Capture the cell that displays the provided text and extract its (x, y) central coordinate. 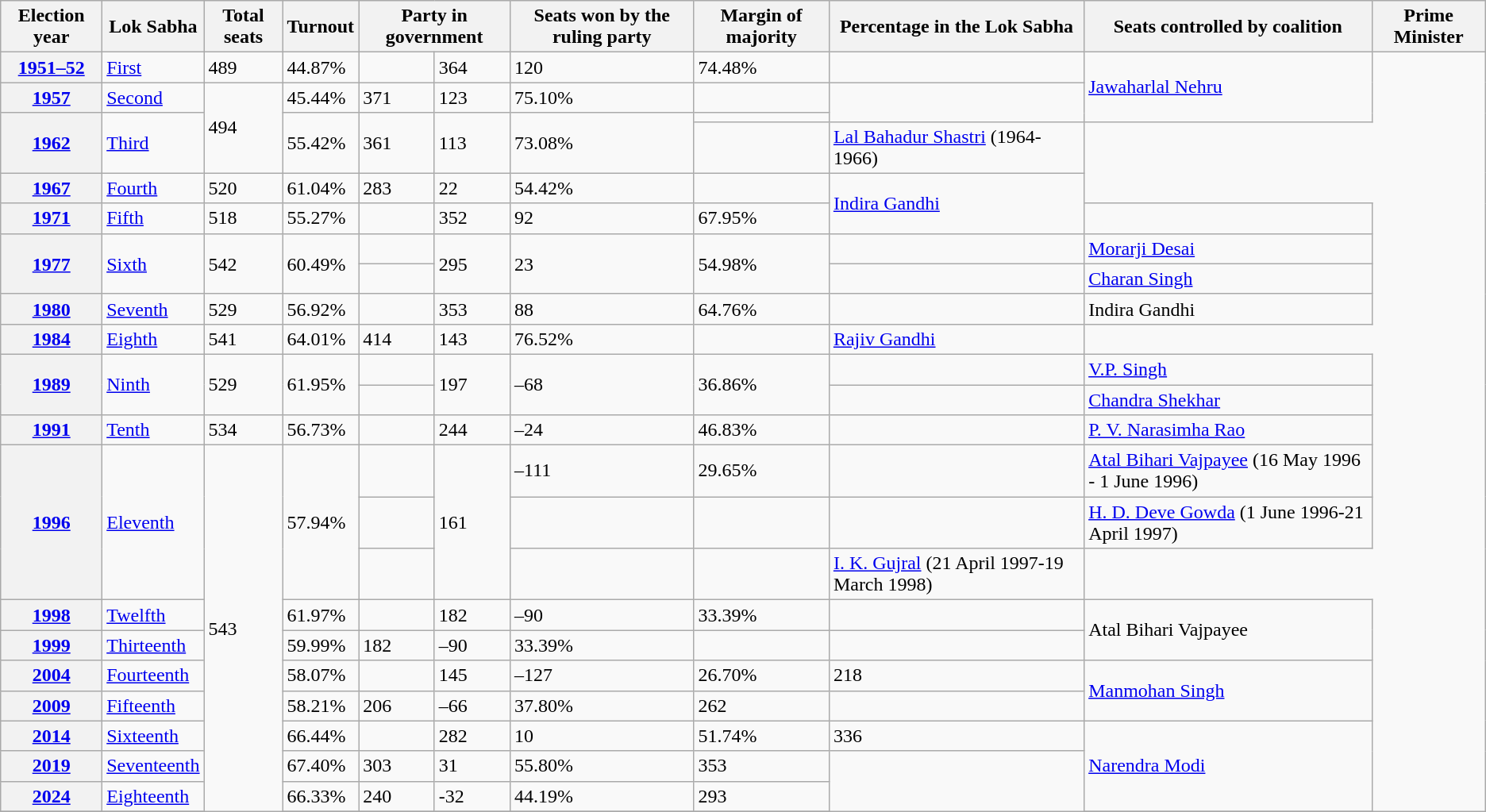
I. K. Gujral (21 April 1997-19 March 1998) (956, 575)
Margin of majority (761, 27)
1957 (52, 98)
–127 (602, 675)
54.98% (761, 264)
Lok Sabha (153, 27)
336 (956, 736)
P. V. Narasimha Rao (1228, 430)
74.48% (761, 67)
494 (243, 128)
–111 (602, 471)
66.33% (321, 796)
2014 (52, 736)
543 (243, 629)
45.44% (321, 98)
120 (602, 67)
1962 (52, 143)
1971 (52, 218)
541 (243, 339)
31 (472, 766)
283 (397, 188)
Atal Bihari Vajpayee (1228, 630)
Fifteenth (153, 706)
75.10% (602, 98)
143 (472, 339)
54.42% (602, 188)
123 (472, 98)
Third (153, 143)
1984 (52, 339)
Jawaharlal Nehru (1228, 87)
55.42% (321, 143)
1951–52 (52, 67)
-32 (472, 796)
44.19% (602, 796)
1996 (52, 522)
1989 (52, 384)
56.73% (321, 430)
282 (472, 736)
–68 (602, 384)
Lal Bahadur Shastri (1964-1966) (956, 148)
Manmohan Singh (1228, 691)
Eighteenth (153, 796)
58.21% (321, 706)
61.95% (321, 384)
1967 (52, 188)
206 (397, 706)
113 (472, 143)
518 (243, 218)
1977 (52, 264)
352 (472, 218)
361 (397, 143)
Eleventh (153, 522)
295 (472, 264)
244 (472, 430)
Sixteenth (153, 736)
145 (472, 675)
57.94% (321, 522)
61.04% (321, 188)
66.44% (321, 736)
218 (956, 675)
26.70% (761, 675)
Chandra Shekhar (1228, 399)
Fourth (153, 188)
55.80% (602, 766)
Sixth (153, 264)
37.80% (602, 706)
2024 (52, 796)
2004 (52, 675)
1980 (52, 309)
197 (472, 384)
23 (602, 264)
Percentage in the Lok Sabha (956, 27)
56.92% (321, 309)
64.76% (761, 309)
Tenth (153, 430)
Seats controlled by coalition (1228, 27)
534 (243, 430)
64.01% (321, 339)
Rajiv Gandhi (956, 339)
67.95% (761, 218)
67.40% (321, 766)
Thirteenth (153, 645)
59.99% (321, 645)
Morarji Desai (1228, 248)
36.86% (761, 384)
Narendra Modi (1228, 766)
Seats won by the ruling party (602, 27)
–66 (472, 706)
364 (472, 67)
73.08% (602, 143)
1998 (52, 615)
293 (761, 796)
58.07% (321, 675)
55.27% (321, 218)
371 (397, 98)
520 (243, 188)
542 (243, 264)
Prime Minister (1429, 27)
489 (243, 67)
Turnout (321, 27)
V.P. Singh (1228, 369)
44.87% (321, 67)
60.49% (321, 264)
22 (472, 188)
Fourteenth (153, 675)
10 (602, 736)
262 (761, 706)
Twelfth (153, 615)
Atal Bihari Vajpayee (16 May 1996 - 1 June 1996) (1228, 471)
61.97% (321, 615)
Seventh (153, 309)
2009 (52, 706)
First (153, 67)
161 (472, 522)
H. D. Deve Gowda (1 June 1996-21 April 1997) (1228, 522)
76.52% (602, 339)
88 (602, 309)
2019 (52, 766)
Party in government (435, 27)
Fifth (153, 218)
Second (153, 98)
Seventeenth (153, 766)
Charan Singh (1228, 279)
29.65% (761, 471)
–24 (602, 430)
46.83% (761, 430)
1991 (52, 430)
51.74% (761, 736)
Total seats (243, 27)
414 (397, 339)
Eighth (153, 339)
92 (602, 218)
Ninth (153, 384)
303 (397, 766)
1999 (52, 645)
240 (397, 796)
Election year (52, 27)
